Detect which cell encompasses the target text, then output its (X, Y) center coordinate. 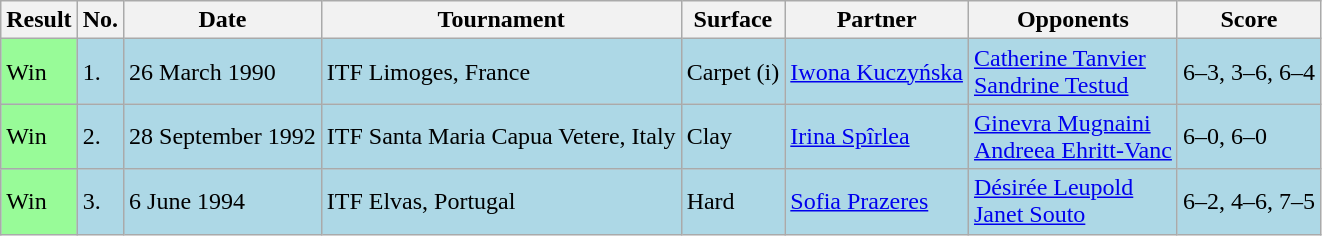
No. (100, 20)
Result (39, 20)
Partner (877, 20)
Catherine Tanvier Sandrine Testud (1072, 72)
3. (100, 202)
Hard (733, 202)
Irina Spîrlea (877, 136)
2. (100, 136)
Tournament (501, 20)
Ginevra Mugnaini Andreea Ehritt-Vanc (1072, 136)
Clay (733, 136)
26 March 1990 (223, 72)
Carpet (i) (733, 72)
6–2, 4–6, 7–5 (1248, 202)
6 June 1994 (223, 202)
ITF Santa Maria Capua Vetere, Italy (501, 136)
ITF Limoges, France (501, 72)
Date (223, 20)
Surface (733, 20)
28 September 1992 (223, 136)
Opponents (1072, 20)
6–0, 6–0 (1248, 136)
6–3, 3–6, 6–4 (1248, 72)
ITF Elvas, Portugal (501, 202)
Sofia Prazeres (877, 202)
Désirée Leupold Janet Souto (1072, 202)
Score (1248, 20)
Iwona Kuczyńska (877, 72)
1. (100, 72)
